Detect which cell encompasses the target text, then output its (x, y) center coordinate. 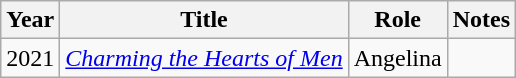
Notes (481, 20)
Charming the Hearts of Men (204, 58)
Title (204, 20)
Role (398, 20)
Year (30, 20)
Angelina (398, 58)
2021 (30, 58)
